Identify which cell holds the provided text, then report its (X, Y) central coordinate. 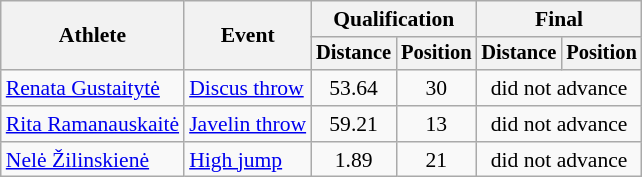
53.64 (354, 88)
Event (248, 36)
Javelin throw (248, 124)
Renata Gustaitytė (92, 88)
59.21 (354, 124)
Athlete (92, 36)
Qualification (394, 19)
30 (436, 88)
Final (558, 19)
13 (436, 124)
Rita Ramanauskaitė (92, 124)
Discus throw (248, 88)
